For the text-containing cell, return its midpoint in [x, y] coordinate format. 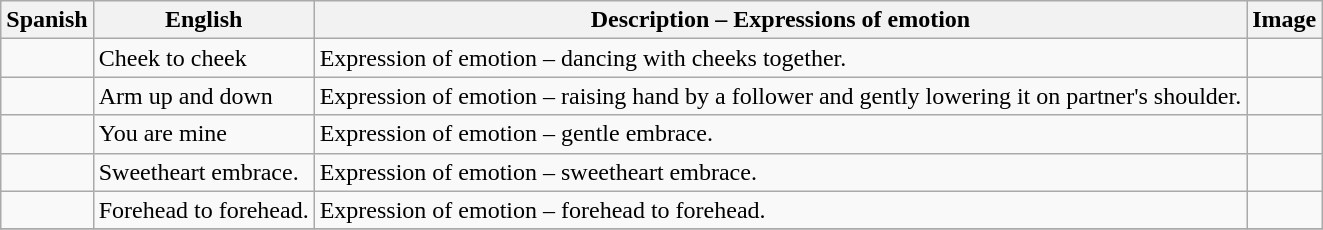
Expression of emotion – dancing with cheeks together. [780, 58]
Cheek to cheek [204, 58]
English [204, 20]
Image [1284, 20]
Expression of emotion – gentle embrace. [780, 134]
Expression of emotion – forehead to forehead. [780, 210]
Spanish [47, 20]
Forehead to forehead. [204, 210]
Arm up and down [204, 96]
Sweetheart embrace. [204, 172]
Expression of emotion – raising hand by a follower and gently lowering it on partner's shoulder. [780, 96]
Description – Expressions of emotion [780, 20]
Expression of emotion – sweetheart embrace. [780, 172]
You are mine [204, 134]
